Detect which cell encompasses the target text, then output its (x, y) center coordinate. 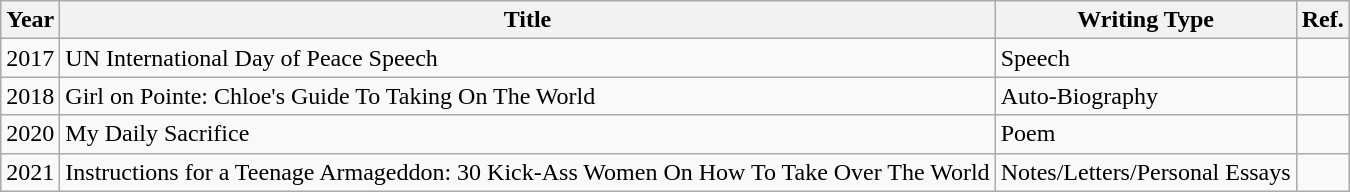
Writing Type (1146, 20)
Speech (1146, 58)
Auto-Biography (1146, 96)
UN International Day of Peace Speech (528, 58)
Title (528, 20)
2020 (30, 134)
2021 (30, 172)
Poem (1146, 134)
My Daily Sacrifice (528, 134)
Instructions for a Teenage Armageddon: 30 Kick-Ass Women On How To Take Over The World (528, 172)
2017 (30, 58)
2018 (30, 96)
Girl on Pointe: Chloe's Guide To Taking On The World (528, 96)
Notes/Letters/Personal Essays (1146, 172)
Year (30, 20)
Ref. (1322, 20)
